Provide the (x, y) coordinate of the cell's center where the given text is located.  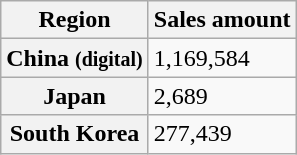
277,439 (222, 134)
South Korea (75, 134)
2,689 (222, 96)
Region (75, 20)
Sales amount (222, 20)
Japan (75, 96)
1,169,584 (222, 58)
China (digital) (75, 58)
